Locate the cell with the specified text and output its (x, y) center coordinate. 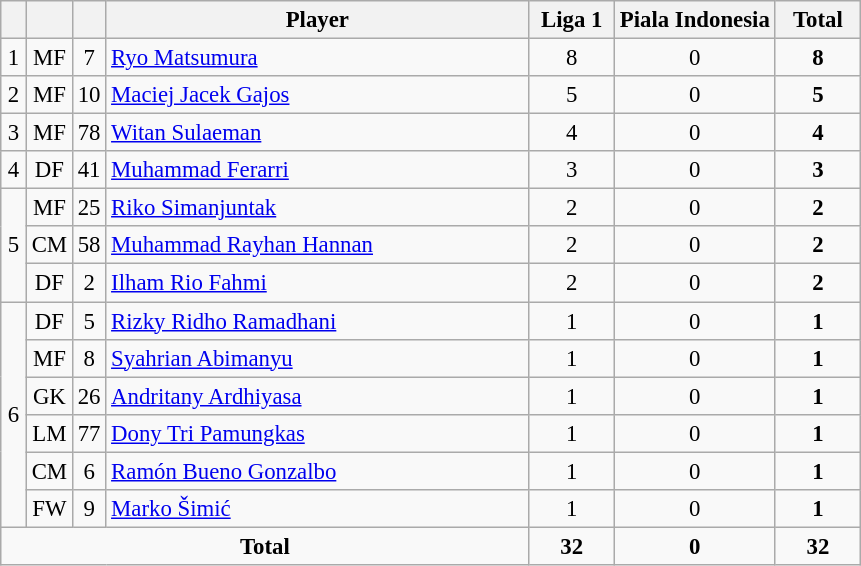
Andritany Ardhiyasa (318, 396)
GK (49, 396)
9 (88, 509)
10 (88, 95)
Riko Simanjuntak (318, 208)
FW (49, 509)
Ryo Matsumura (318, 58)
LM (49, 433)
Dony Tri Pamungkas (318, 433)
Liga 1 (572, 20)
Muhammad Ferarri (318, 170)
Rizky Ridho Ramadhani (318, 321)
Ramón Bueno Gonzalbo (318, 471)
77 (88, 433)
Marko Šimić (318, 509)
Player (318, 20)
41 (88, 170)
26 (88, 396)
Ilham Rio Fahmi (318, 283)
Muhammad Rayhan Hannan (318, 245)
Maciej Jacek Gajos (318, 95)
Syahrian Abimanyu (318, 358)
Witan Sulaeman (318, 133)
58 (88, 245)
78 (88, 133)
25 (88, 208)
7 (88, 58)
Piala Indonesia (694, 20)
